Return (x, y) of the center of cell containing provided text 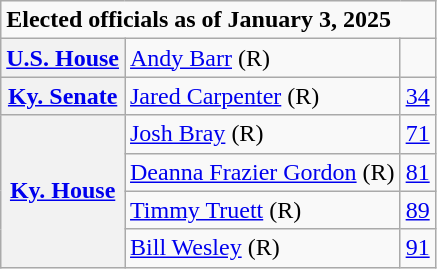
Ky. House (63, 191)
89 (418, 210)
34 (418, 96)
81 (418, 172)
Timmy Truett (R) (262, 210)
91 (418, 248)
71 (418, 134)
Jared Carpenter (R) (262, 96)
Deanna Frazier Gordon (R) (262, 172)
Andy Barr (R) (262, 58)
Ky. Senate (63, 96)
U.S. House (63, 58)
Josh Bray (R) (262, 134)
Elected officials as of January 3, 2025 (218, 20)
Bill Wesley (R) (262, 248)
